Provide the (X, Y) coordinate of the cell's center where the given text is located.  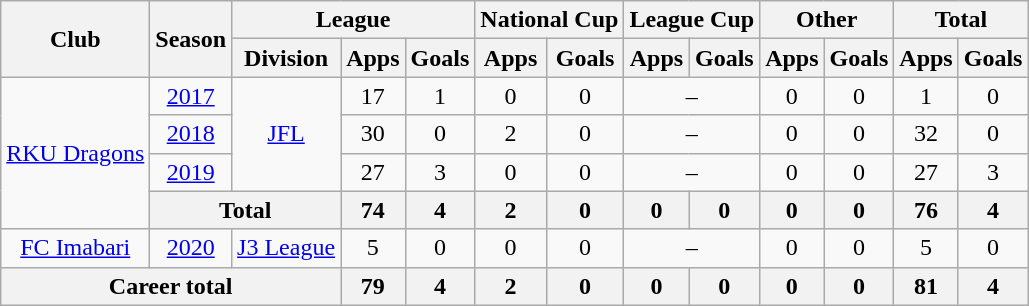
2017 (191, 96)
FC Imabari (76, 248)
17 (373, 96)
Club (76, 39)
32 (926, 134)
Season (191, 39)
Career total (171, 286)
30 (373, 134)
76 (926, 210)
74 (373, 210)
National Cup (550, 20)
RKU Dragons (76, 153)
2019 (191, 172)
2020 (191, 248)
League (354, 20)
League Cup (692, 20)
J3 League (286, 248)
JFL (286, 134)
81 (926, 286)
79 (373, 286)
Other (827, 20)
2018 (191, 134)
Division (286, 58)
